Pinpoint the cell where the given text exists, returning its [x, y] midpoint coordinate. 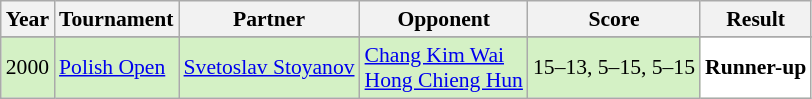
Tournament [116, 19]
Polish Open [116, 68]
2000 [28, 68]
Chang Kim Wai Hong Chieng Hun [444, 68]
15–13, 5–15, 5–15 [614, 68]
Score [614, 19]
Year [28, 19]
Opponent [444, 19]
Result [756, 19]
Runner-up [756, 68]
Partner [270, 19]
Svetoslav Stoyanov [270, 68]
